Pinpoint the cell where the given text exists, returning its [X, Y] midpoint coordinate. 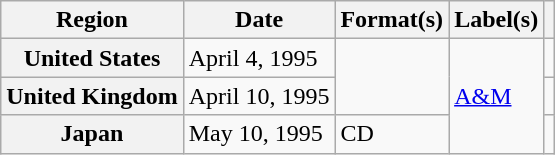
April 10, 1995 [259, 96]
Japan [92, 134]
April 4, 1995 [259, 58]
Label(s) [496, 20]
CD [392, 134]
United States [92, 58]
A&M [496, 96]
Format(s) [392, 20]
United Kingdom [92, 96]
Region [92, 20]
Date [259, 20]
May 10, 1995 [259, 134]
